Return [x, y] of the center of cell containing provided text 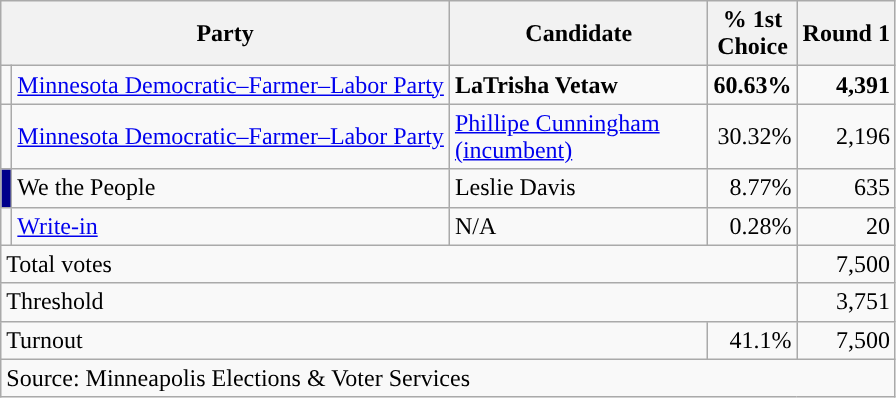
635 [846, 188]
LaTrisha Vetaw [578, 85]
Threshold [399, 302]
Phillipe Cunningham (incumbent) [578, 136]
2,196 [846, 136]
Candidate [578, 34]
We the People [231, 188]
Source: Minneapolis Elections & Voter Services [448, 378]
3,751 [846, 302]
Write-in [231, 226]
8.77% [752, 188]
0.28% [752, 226]
Total votes [399, 264]
30.32% [752, 136]
41.1% [752, 340]
20 [846, 226]
4,391 [846, 85]
Leslie Davis [578, 188]
Party [226, 34]
N/A [578, 226]
Round 1 [846, 34]
60.63% [752, 85]
% 1stChoice [752, 34]
Turnout [354, 340]
